Output the [x, y] coordinate of the center of the cell containing the given text.  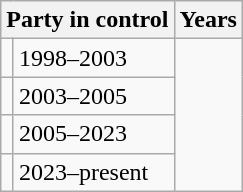
2023–present [94, 172]
Party in control [88, 20]
2003–2005 [94, 96]
2005–2023 [94, 134]
Years [208, 20]
1998–2003 [94, 58]
